Detect which cell encompasses the target text, then output its (X, Y) center coordinate. 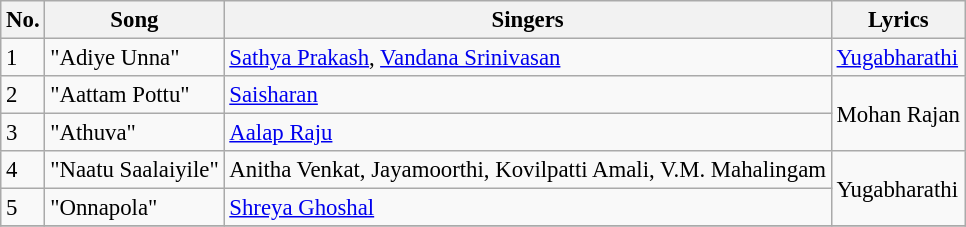
4 (23, 170)
Aalap Raju (528, 133)
Song (134, 20)
Anitha Venkat, Jayamoorthi, Kovilpatti Amali, V.M. Mahalingam (528, 170)
Shreya Ghoshal (528, 208)
No. (23, 20)
"Adiye Unna" (134, 58)
Saisharan (528, 95)
3 (23, 133)
1 (23, 58)
"Naatu Saalaiyile" (134, 170)
"Athuva" (134, 133)
Singers (528, 20)
Sathya Prakash, Vandana Srinivasan (528, 58)
5 (23, 208)
Lyrics (898, 20)
"Onnapola" (134, 208)
Mohan Rajan (898, 114)
2 (23, 95)
"Aattam Pottu" (134, 95)
